From the cell containing the given text, extract its center point as (x, y) coordinate. 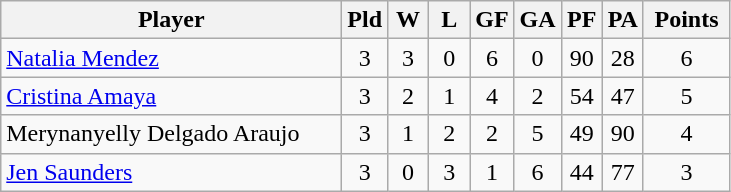
Cristina Amaya (172, 96)
44 (582, 172)
54 (582, 96)
Points (686, 20)
47 (622, 96)
49 (582, 134)
W (408, 20)
GF (492, 20)
Merynanyelly Delgado Araujo (172, 134)
Player (172, 20)
77 (622, 172)
Pld (365, 20)
GA (538, 20)
PA (622, 20)
Natalia Mendez (172, 58)
28 (622, 58)
L (450, 20)
Jen Saunders (172, 172)
PF (582, 20)
